Scan for the cell matching the given text and deliver its [x, y] coordinate at center. 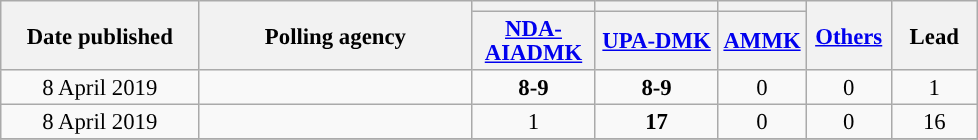
Others [849, 36]
NDA-AIADMK [534, 42]
16 [934, 122]
AMMK [762, 42]
UPA-DMK [656, 42]
Date published [100, 36]
17 [656, 122]
Lead [934, 36]
Polling agency [336, 36]
